From the cell containing the given text, extract its center point as (x, y) coordinate. 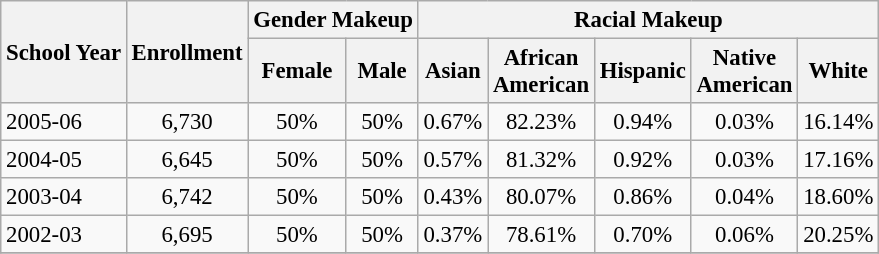
0.37% (452, 235)
School Year (64, 52)
2002-03 (64, 235)
82.23% (542, 122)
0.43% (452, 197)
0.70% (642, 235)
2004-05 (64, 160)
0.06% (744, 235)
White (838, 72)
Asian (452, 72)
6,695 (187, 235)
2005-06 (64, 122)
Enrollment (187, 52)
81.32% (542, 160)
0.04% (744, 197)
6,742 (187, 197)
0.94% (642, 122)
0.57% (452, 160)
African American (542, 72)
2003-04 (64, 197)
78.61% (542, 235)
6,730 (187, 122)
Gender Makeup (333, 20)
17.16% (838, 160)
80.07% (542, 197)
16.14% (838, 122)
18.60% (838, 197)
Female (297, 72)
0.67% (452, 122)
Native American (744, 72)
Racial Makeup (648, 20)
20.25% (838, 235)
6,645 (187, 160)
0.86% (642, 197)
Hispanic (642, 72)
0.92% (642, 160)
Male (382, 72)
